Return [x, y] of the center of cell containing provided text 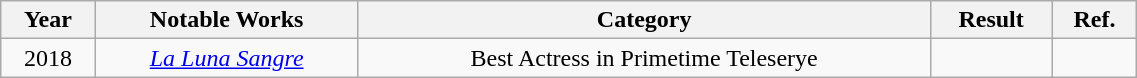
2018 [48, 58]
Best Actress in Primetime Teleserye [644, 58]
Notable Works [226, 20]
Year [48, 20]
Ref. [1094, 20]
Category [644, 20]
Result [991, 20]
La Luna Sangre [226, 58]
